Identify which cell holds the provided text, then report its (x, y) central coordinate. 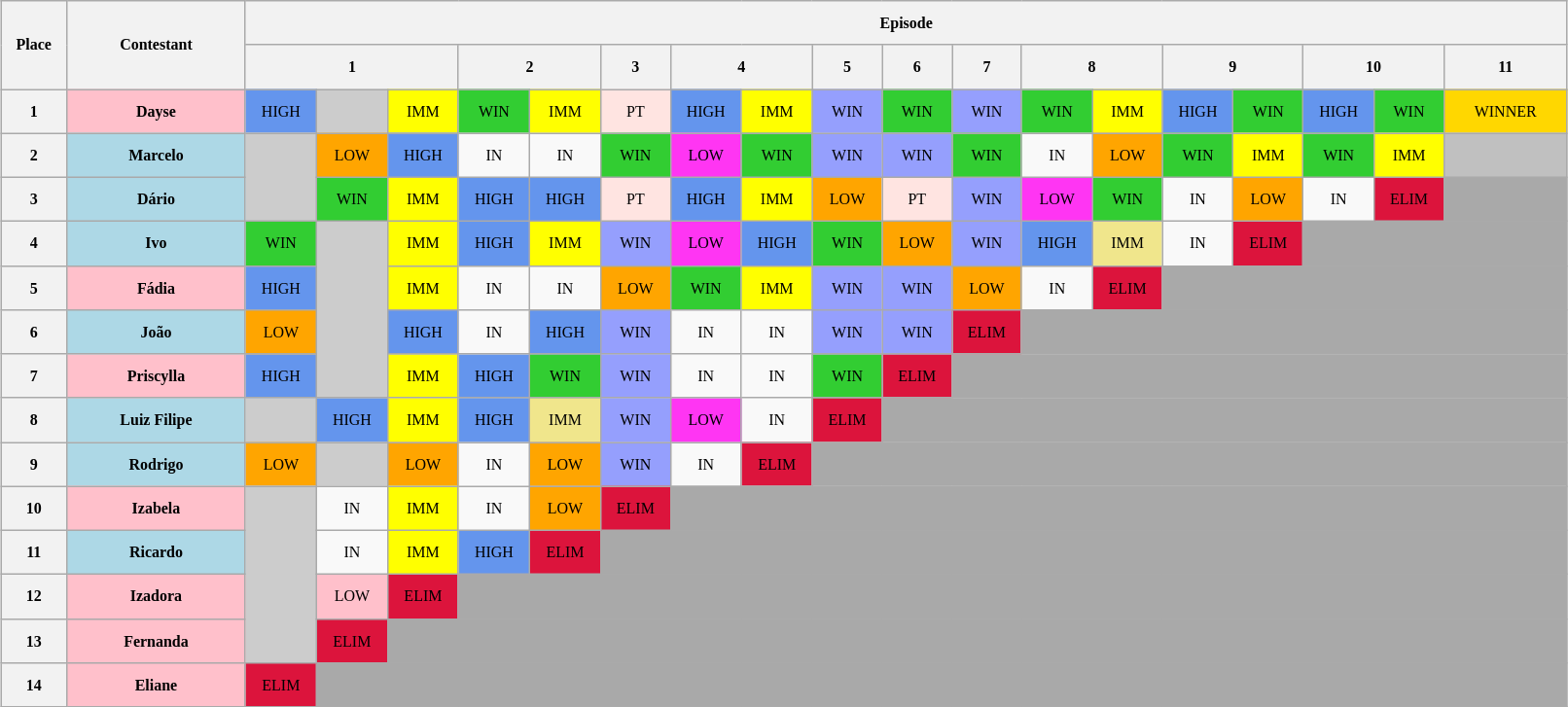
Dário (157, 198)
12 (34, 595)
Contestant (157, 45)
Ricardo (157, 552)
Luiz Filipe (157, 420)
Eliane (157, 685)
WINNER (1506, 111)
Episode (907, 21)
Fernanda (157, 640)
Ivo (157, 243)
14 (34, 685)
13 (34, 640)
Dayse (157, 111)
Marcelo (157, 156)
Izabela (157, 508)
Rodrigo (157, 463)
Priscylla (157, 375)
Place (34, 45)
Fádia (157, 288)
João (157, 331)
Izadora (157, 595)
